Return the (X, Y) coordinate for the center point of the cell that contains the specified text.  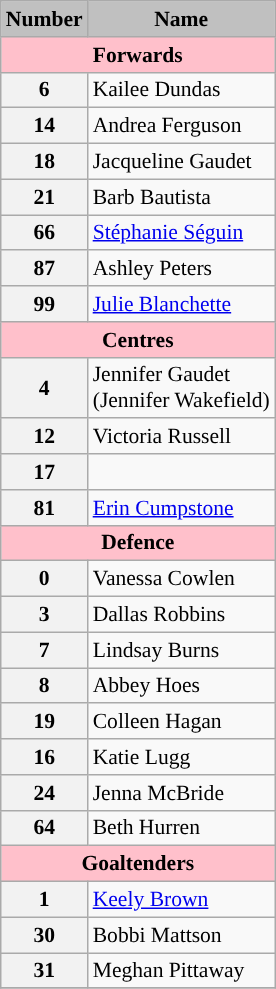
Barb Bautista (182, 197)
19 (44, 722)
Keely Brown (182, 900)
Kailee Dundas (182, 90)
Ashley Peters (182, 269)
Victoria Russell (182, 437)
Erin Cumpstone (182, 508)
Abbey Hoes (182, 686)
Katie Lugg (182, 757)
Centres (138, 340)
Jennifer Gaudet(Jennifer Wakefield) (182, 388)
Lindsay Burns (182, 650)
81 (44, 508)
7 (44, 650)
24 (44, 793)
6 (44, 90)
30 (44, 935)
Julie Blanchette (182, 304)
99 (44, 304)
Goaltenders (138, 864)
Jacqueline Gaudet (182, 162)
Dallas Robbins (182, 615)
14 (44, 126)
3 (44, 615)
Beth Hurren (182, 828)
Name (182, 19)
0 (44, 579)
Colleen Hagan (182, 722)
8 (44, 686)
1 (44, 900)
16 (44, 757)
64 (44, 828)
17 (44, 472)
Forwards (138, 55)
66 (44, 233)
Number (44, 19)
Jenna McBride (182, 793)
4 (44, 388)
Vanessa Cowlen (182, 579)
31 (44, 971)
Meghan Pittaway (182, 971)
Defence (138, 543)
Stéphanie Séguin (182, 233)
21 (44, 197)
Andrea Ferguson (182, 126)
12 (44, 437)
Bobbi Mattson (182, 935)
87 (44, 269)
18 (44, 162)
